For the text-containing cell, return its midpoint in [x, y] coordinate format. 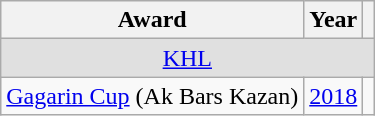
KHL [188, 58]
Gagarin Cup (Ak Bars Kazan) [152, 96]
Year [334, 20]
Award [152, 20]
2018 [334, 96]
